Return (x, y) of the center of cell containing provided text 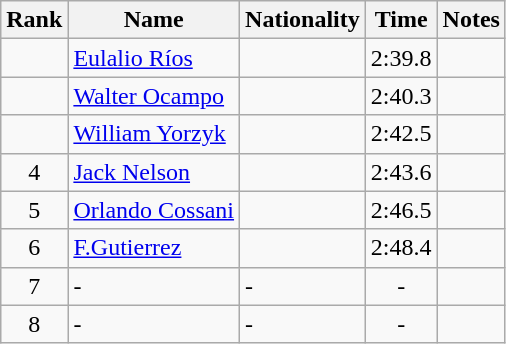
2:39.8 (401, 58)
8 (34, 324)
6 (34, 248)
Walter Ocampo (154, 96)
F.Gutierrez (154, 248)
5 (34, 210)
4 (34, 172)
2:42.5 (401, 134)
2:43.6 (401, 172)
2:40.3 (401, 96)
William Yorzyk (154, 134)
Eulalio Ríos (154, 58)
Name (154, 20)
Rank (34, 20)
7 (34, 286)
Notes (471, 20)
2:48.4 (401, 248)
Orlando Cossani (154, 210)
Time (401, 20)
Jack Nelson (154, 172)
Nationality (303, 20)
2:46.5 (401, 210)
